Find where the given text appears and provide that cell's center as [x, y] coordinate. 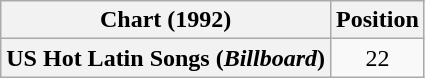
22 [378, 58]
US Hot Latin Songs (Billboard) [166, 58]
Chart (1992) [166, 20]
Position [378, 20]
